Locate the cell with the specified text and output its [x, y] center coordinate. 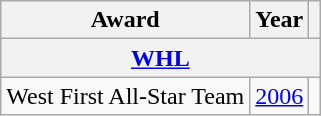
Award [126, 20]
West First All-Star Team [126, 96]
WHL [160, 58]
2006 [280, 96]
Year [280, 20]
